For the text-containing cell, return its midpoint in [X, Y] coordinate format. 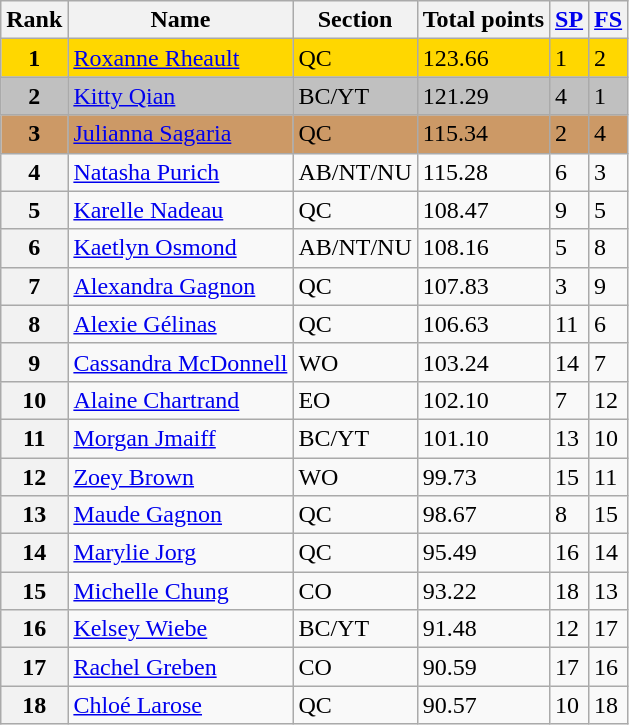
Maude Gagnon [180, 515]
Rank [34, 20]
Marylie Jorg [180, 553]
Rachel Greben [180, 667]
123.66 [483, 58]
Name [180, 20]
91.48 [483, 629]
EO [355, 400]
Alexandra Gagnon [180, 286]
Zoey Brown [180, 477]
95.49 [483, 553]
Cassandra McDonnell [180, 362]
Kitty Qian [180, 96]
Michelle Chung [180, 591]
FS [608, 20]
Kaetlyn Osmond [180, 248]
Alaine Chartrand [180, 400]
98.67 [483, 515]
Morgan Jmaiff [180, 438]
Chloé Larose [180, 705]
108.47 [483, 210]
SP [570, 20]
90.57 [483, 705]
115.28 [483, 172]
Section [355, 20]
107.83 [483, 286]
115.34 [483, 134]
99.73 [483, 477]
106.63 [483, 324]
102.10 [483, 400]
Roxanne Rheault [180, 58]
Kelsey Wiebe [180, 629]
Total points [483, 20]
90.59 [483, 667]
Alexie Gélinas [180, 324]
103.24 [483, 362]
121.29 [483, 96]
93.22 [483, 591]
Natasha Purich [180, 172]
Julianna Sagaria [180, 134]
Karelle Nadeau [180, 210]
108.16 [483, 248]
101.10 [483, 438]
